Scan for the cell matching the given text and deliver its [x, y] coordinate at center. 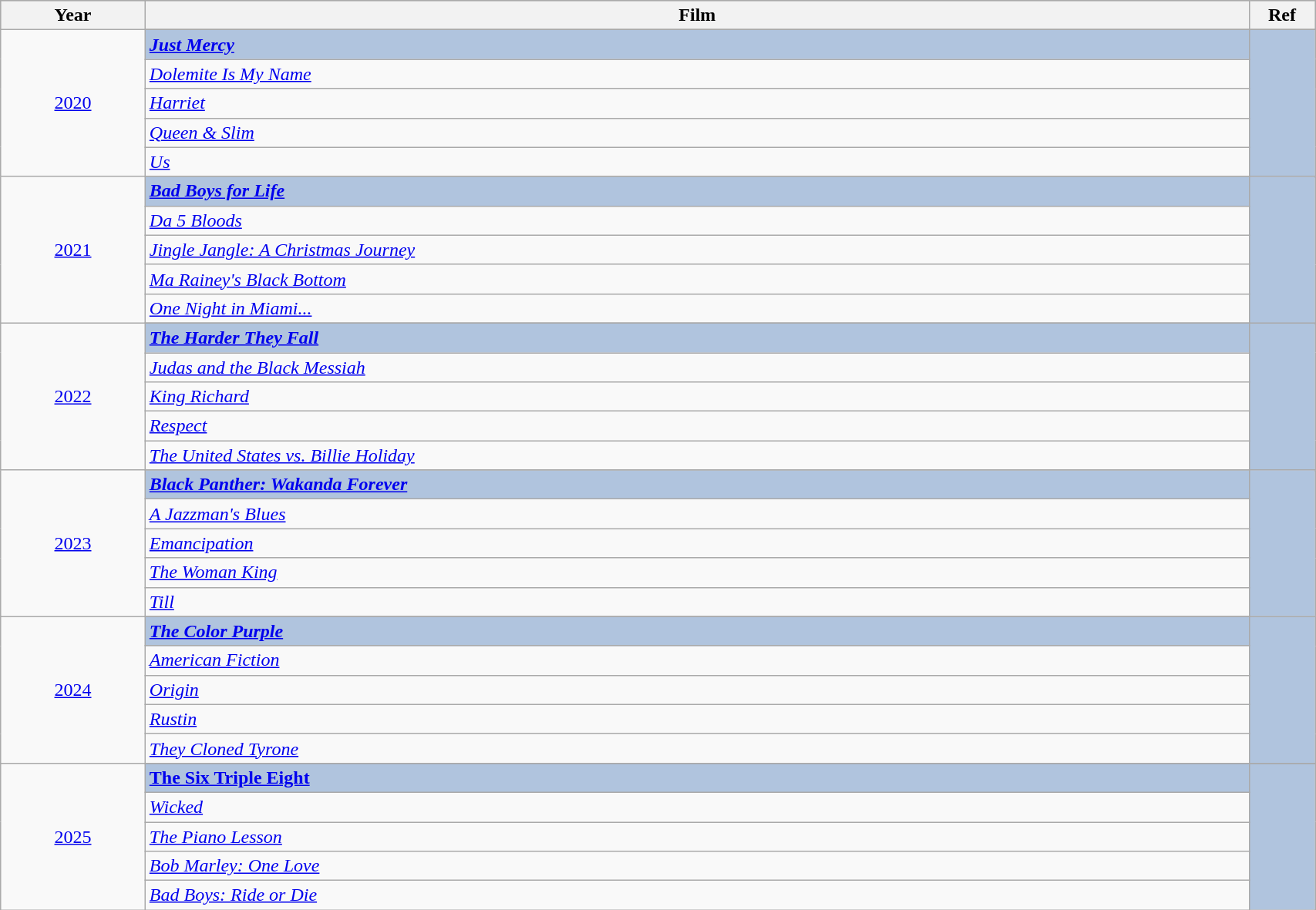
Queen & Slim [697, 133]
2023 [73, 543]
Emancipation [697, 543]
Harriet [697, 103]
Rustin [697, 719]
Jingle Jangle: A Christmas Journey [697, 250]
Respect [697, 426]
The Piano Lesson [697, 836]
Origin [697, 690]
Till [697, 602]
King Richard [697, 397]
2022 [73, 396]
American Fiction [697, 660]
Da 5 Bloods [697, 220]
Judas and the Black Messiah [697, 368]
The United States vs. Billie Holiday [697, 455]
Ma Rainey's Black Bottom [697, 279]
Us [697, 162]
Bob Marley: One Love [697, 866]
A Jazzman's Blues [697, 514]
Just Mercy [697, 45]
One Night in Miami... [697, 308]
They Cloned Tyrone [697, 748]
The Woman King [697, 573]
The Color Purple [697, 631]
2024 [73, 690]
Film [697, 15]
2021 [73, 250]
2020 [73, 103]
Ref [1281, 15]
The Harder They Fall [697, 337]
Black Panther: Wakanda Forever [697, 485]
Wicked [697, 807]
Bad Boys for Life [697, 191]
The Six Triple Eight [697, 777]
2025 [73, 836]
Bad Boys: Ride or Die [697, 895]
Dolemite Is My Name [697, 74]
Year [73, 15]
